From the cell containing the given text, extract its center point as (X, Y) coordinate. 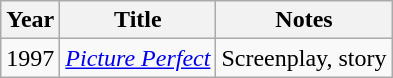
Notes (304, 20)
Year (30, 20)
Title (138, 20)
Screenplay, story (304, 58)
Picture Perfect (138, 58)
1997 (30, 58)
